Scan for the cell matching the given text and deliver its [X, Y] coordinate at center. 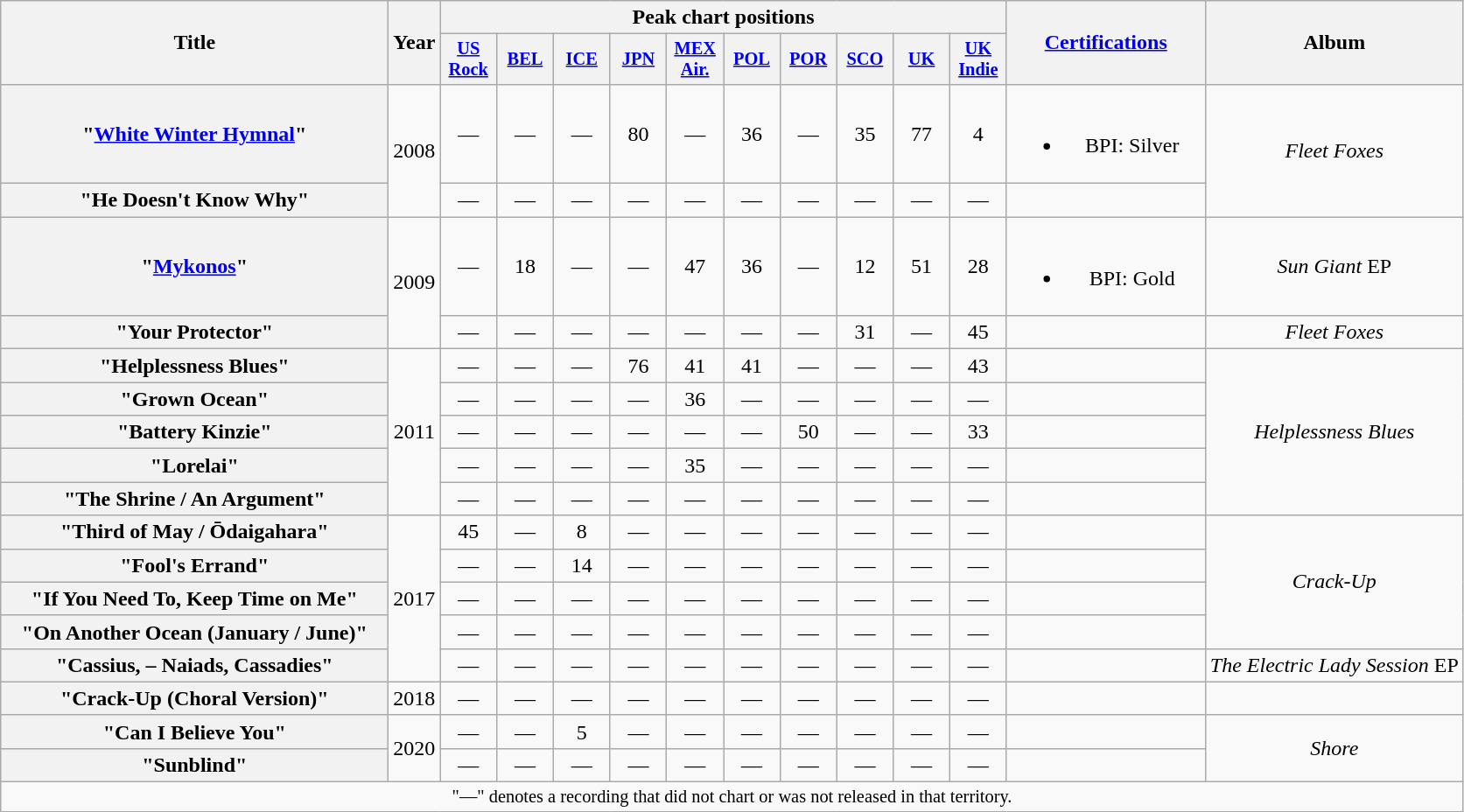
5 [581, 731]
"He Doesn't Know Why" [194, 200]
47 [695, 266]
Year [415, 43]
"Can I Believe You" [194, 731]
77 [922, 133]
18 [525, 266]
ICE [581, 59]
"—" denotes a recording that did not chart or was not released in that territory. [732, 797]
JPN [639, 59]
8 [581, 532]
"Cassius, – Naiads, Cassadies" [194, 665]
BPI: Gold [1106, 266]
Sun Giant EP [1334, 266]
80 [639, 133]
POL [753, 59]
14 [581, 565]
Title [194, 43]
"The Shrine / An Argument" [194, 499]
"Lorelai" [194, 465]
"Battery Kinzie" [194, 432]
33 [978, 432]
"If You Need To, Keep Time on Me" [194, 598]
2008 [415, 150]
51 [922, 266]
Certifications [1106, 43]
"Grown Ocean" [194, 399]
"Fool's Errand" [194, 565]
2017 [415, 598]
BPI: Silver [1106, 133]
76 [639, 366]
UK [922, 59]
2018 [415, 698]
31 [865, 332]
2011 [415, 432]
12 [865, 266]
MEXAir. [695, 59]
The Electric Lady Session EP [1334, 665]
USRock [469, 59]
50 [809, 432]
"Helplessness Blues" [194, 366]
28 [978, 266]
"Mykonos" [194, 266]
Peak chart positions [723, 17]
Album [1334, 43]
"Your Protector" [194, 332]
BEL [525, 59]
"On Another Ocean (January / June)" [194, 632]
43 [978, 366]
"White Winter Hymnal" [194, 133]
Crack-Up [1334, 582]
2020 [415, 748]
Shore [1334, 748]
SCO [865, 59]
POR [809, 59]
2009 [415, 283]
"Third of May / Ōdaigahara" [194, 532]
"Crack-Up (Choral Version)" [194, 698]
Helplessness Blues [1334, 432]
4 [978, 133]
UKIndie [978, 59]
"Sunblind" [194, 765]
